Provide the [x, y] coordinate of the cell's center where the given text is located.  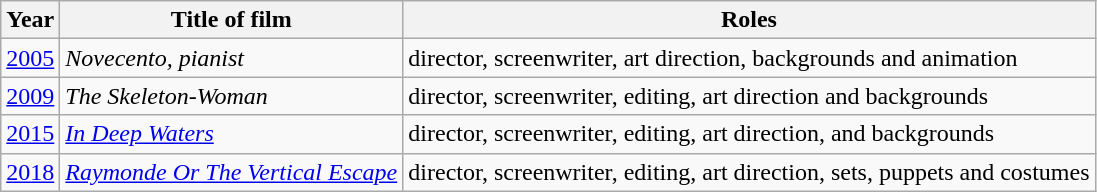
Year [30, 20]
director, screenwriter, art direction, backgrounds and animation [749, 58]
Roles [749, 20]
2018 [30, 172]
Raymonde Or The Vertical Escape [232, 172]
Title of film [232, 20]
director, screenwriter, editing, art direction and backgrounds [749, 96]
2005 [30, 58]
In Deep Waters [232, 134]
Novecento, pianist [232, 58]
director, screenwriter, editing, art direction, and backgrounds [749, 134]
2009 [30, 96]
director, screenwriter, editing, art direction, sets, puppets and costumes [749, 172]
The Skeleton-Woman [232, 96]
2015 [30, 134]
